Locate the cell with the specified text and output its (x, y) center coordinate. 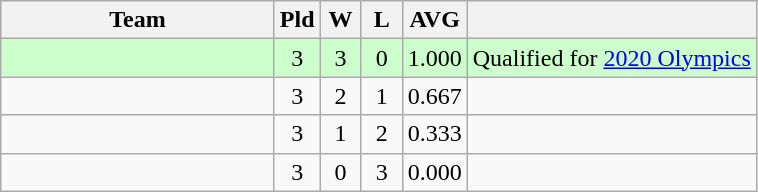
0.333 (434, 134)
Qualified for 2020 Olympics (612, 58)
Team (138, 20)
W (340, 20)
1.000 (434, 58)
AVG (434, 20)
L (382, 20)
Pld (297, 20)
0.667 (434, 96)
0.000 (434, 172)
